Search for the cell housing the specified text and yield its [x, y] center coordinate. 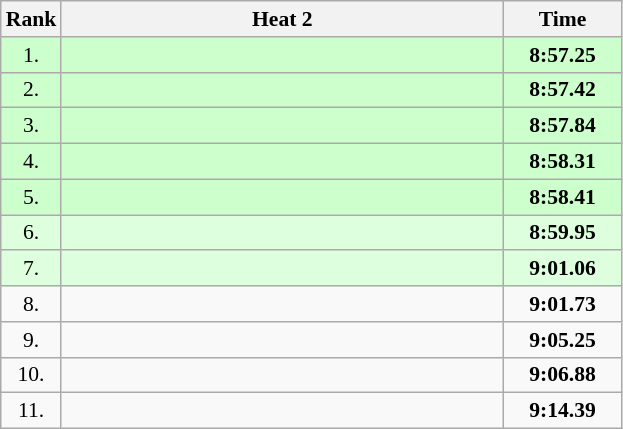
9:06.88 [562, 375]
8:57.42 [562, 90]
9:01.73 [562, 304]
Time [562, 19]
8:57.25 [562, 55]
8:57.84 [562, 126]
10. [32, 375]
Rank [32, 19]
8:58.41 [562, 197]
11. [32, 411]
9:01.06 [562, 269]
7. [32, 269]
6. [32, 233]
4. [32, 162]
9. [32, 340]
3. [32, 126]
1. [32, 55]
8:59.95 [562, 233]
2. [32, 90]
8:58.31 [562, 162]
5. [32, 197]
8. [32, 304]
9:05.25 [562, 340]
9:14.39 [562, 411]
Heat 2 [282, 19]
